Search for the cell housing the specified text and yield its [x, y] center coordinate. 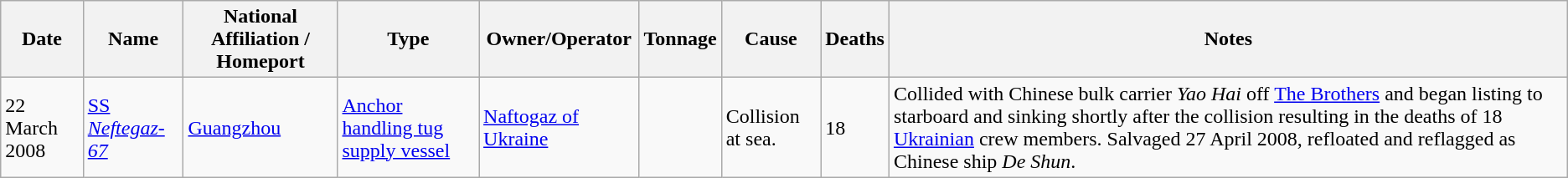
SS Neftegaz-67 [133, 127]
Notes [1228, 39]
Date [42, 39]
Cause [771, 39]
22 March 2008 [42, 127]
Collision at sea. [771, 127]
Owner/Operator [560, 39]
Deaths [855, 39]
Anchor handling tug supply vessel [409, 127]
Type [409, 39]
Tonnage [680, 39]
National Affiliation / Homeport [260, 39]
Guangzhou [260, 127]
18 [855, 127]
Naftogaz of Ukraine [560, 127]
Name [133, 39]
